For the text-containing cell, return its midpoint in (X, Y) coordinate format. 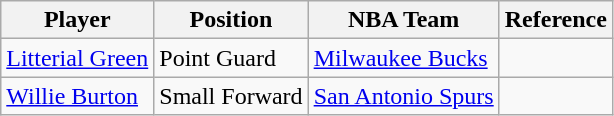
Willie Burton (78, 96)
Point Guard (231, 58)
Milwaukee Bucks (404, 58)
NBA Team (404, 20)
Player (78, 20)
Litterial Green (78, 58)
San Antonio Spurs (404, 96)
Position (231, 20)
Small Forward (231, 96)
Reference (556, 20)
